For the text-containing cell, return its midpoint in (x, y) coordinate format. 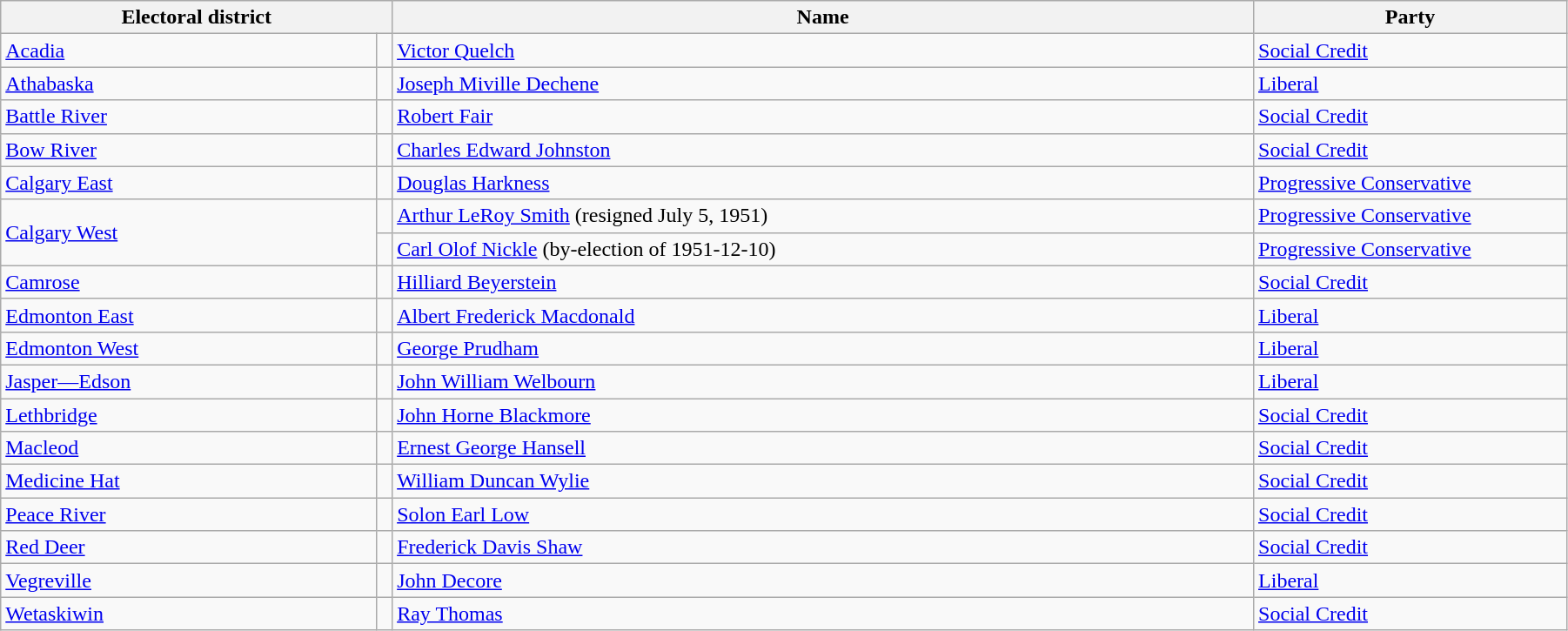
Victor Quelch (823, 50)
John Horne Blackmore (823, 415)
William Duncan Wylie (823, 481)
Ernest George Hansell (823, 448)
Acadia (189, 50)
Wetaskiwin (189, 614)
Camrose (189, 282)
Edmonton West (189, 348)
Ray Thomas (823, 614)
Jasper—Edson (189, 381)
Electoral district (197, 17)
Name (823, 17)
Hilliard Beyerstein (823, 282)
Party (1411, 17)
Solon Earl Low (823, 514)
Charles Edward Johnston (823, 150)
Calgary East (189, 183)
Macleod (189, 448)
John Decore (823, 581)
Medicine Hat (189, 481)
Calgary West (189, 232)
Carl Olof Nickle (by-election of 1951-12-10) (823, 249)
Albert Frederick Macdonald (823, 315)
Joseph Miville Dechene (823, 84)
Frederick Davis Shaw (823, 547)
Athabaska (189, 84)
Arthur LeRoy Smith (resigned July 5, 1951) (823, 216)
Lethbridge (189, 415)
Robert Fair (823, 117)
Battle River (189, 117)
Bow River (189, 150)
Peace River (189, 514)
Douglas Harkness (823, 183)
Vegreville (189, 581)
John William Welbourn (823, 381)
George Prudham (823, 348)
Edmonton East (189, 315)
Red Deer (189, 547)
